Locate the cell with the specified text and output its (x, y) center coordinate. 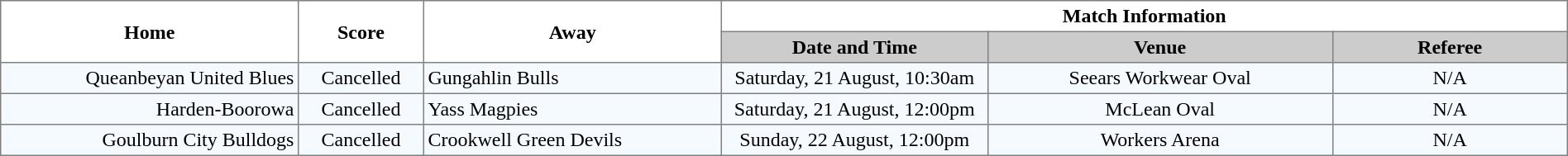
Goulburn City Bulldogs (150, 140)
Referee (1450, 47)
Crookwell Green Devils (572, 140)
Yass Magpies (572, 109)
Sunday, 22 August, 12:00pm (854, 140)
Match Information (1145, 17)
Score (361, 31)
Seears Workwear Oval (1159, 78)
Gungahlin Bulls (572, 78)
Home (150, 31)
Workers Arena (1159, 140)
McLean Oval (1159, 109)
Harden-Boorowa (150, 109)
Saturday, 21 August, 12:00pm (854, 109)
Date and Time (854, 47)
Away (572, 31)
Queanbeyan United Blues (150, 78)
Venue (1159, 47)
Saturday, 21 August, 10:30am (854, 78)
